Search for the cell housing the specified text and yield its [x, y] center coordinate. 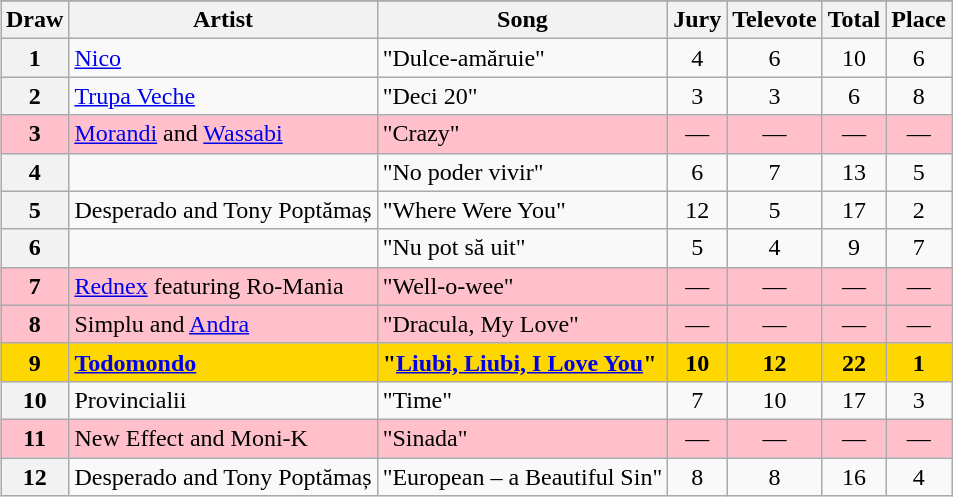
Televote [774, 20]
22 [854, 362]
"Well-o-wee" [522, 286]
"Deci 20" [522, 96]
"Dulce-amăruie" [522, 58]
"Sinada" [522, 438]
"Nu pot să uit" [522, 248]
Place [919, 20]
Todomondo [223, 362]
"Crazy" [522, 134]
Provincialii [223, 400]
"Dracula, My Love" [522, 324]
"Where Were You" [522, 210]
Trupa Veche [223, 96]
Artist [223, 20]
"Time" [522, 400]
"Liubi, Liubi, I Love You" [522, 362]
Total [854, 20]
Nico [223, 58]
13 [854, 172]
Draw [34, 20]
Simplu and Andra [223, 324]
Song [522, 20]
"European – a Beautiful Sin" [522, 477]
16 [854, 477]
Morandi and Wassabi [223, 134]
Rednex featuring Ro-Mania [223, 286]
Jury [698, 20]
New Effect and Moni-K [223, 438]
"No poder vivir" [522, 172]
11 [34, 438]
